Detect which cell encompasses the target text, then output its (X, Y) center coordinate. 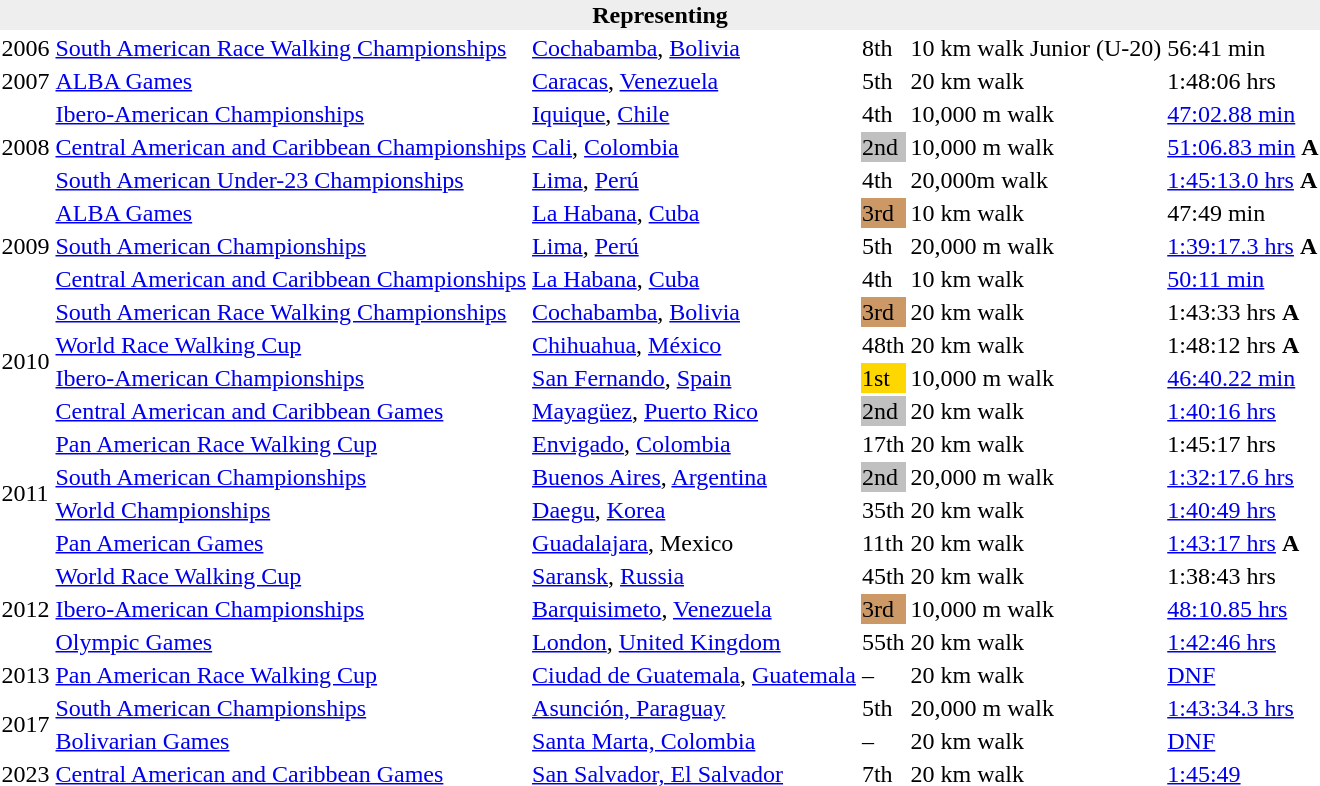
Iquique, Chile (694, 114)
56:41 min (1243, 48)
Representing (660, 15)
Mayagüez, Puerto Rico (694, 411)
1st (883, 378)
50:11 min (1243, 279)
48:10.85 hrs (1243, 609)
51:06.83 min A (1243, 147)
1:48:06 hrs (1243, 81)
47:02.88 min (1243, 114)
8th (883, 48)
2017 (26, 724)
2011 (26, 494)
Cali, Colombia (694, 147)
2012 (26, 609)
1:40:49 hrs (1243, 510)
1:43:17 hrs A (1243, 543)
Ciudad de Guatemala, Guatemala (694, 675)
46:40.22 min (1243, 378)
Envigado, Colombia (694, 444)
Buenos Aires, Argentina (694, 477)
45th (883, 576)
2009 (26, 246)
1:32:17.6 hrs (1243, 477)
1:45:13.0 hrs A (1243, 180)
1:42:46 hrs (1243, 642)
Bolivarian Games (291, 741)
San Fernando, Spain (694, 378)
1:43:34.3 hrs (1243, 708)
Barquisimeto, Venezuela (694, 609)
1:38:43 hrs (1243, 576)
35th (883, 510)
Daegu, Korea (694, 510)
1:45:17 hrs (1243, 444)
Saransk, Russia (694, 576)
Olympic Games (291, 642)
2010 (26, 362)
20,000m walk (1036, 180)
2007 (26, 81)
55th (883, 642)
Santa Marta, Colombia (694, 741)
2006 (26, 48)
2008 (26, 147)
Central American and Caribbean Games (291, 411)
17th (883, 444)
1:48:12 hrs A (1243, 345)
Guadalajara, Mexico (694, 543)
2013 (26, 675)
South American Under-23 Championships (291, 180)
1:43:33 hrs A (1243, 312)
47:49 min (1243, 213)
World Championships (291, 510)
48th (883, 345)
1:40:16 hrs (1243, 411)
Pan American Games (291, 543)
London, United Kingdom (694, 642)
Asunción, Paraguay (694, 708)
Chihuahua, México (694, 345)
1:39:17.3 hrs A (1243, 246)
10 km walk Junior (U-20) (1036, 48)
11th (883, 543)
Caracas, Venezuela (694, 81)
